Find where the given text appears and provide that cell's center as (x, y) coordinate. 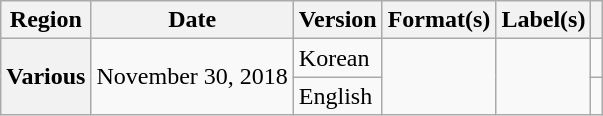
Date (192, 20)
Format(s) (439, 20)
Region (46, 20)
Korean (338, 58)
Various (46, 77)
Label(s) (544, 20)
English (338, 96)
November 30, 2018 (192, 77)
Version (338, 20)
